Detect which cell encompasses the target text, then output its (x, y) center coordinate. 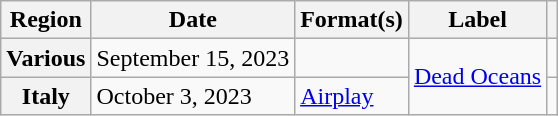
October 3, 2023 (193, 96)
Italy (46, 96)
Format(s) (352, 20)
Region (46, 20)
Label (477, 20)
Airplay (352, 96)
Various (46, 58)
Dead Oceans (477, 77)
Date (193, 20)
September 15, 2023 (193, 58)
